Scan for the cell matching the given text and deliver its (X, Y) coordinate at center. 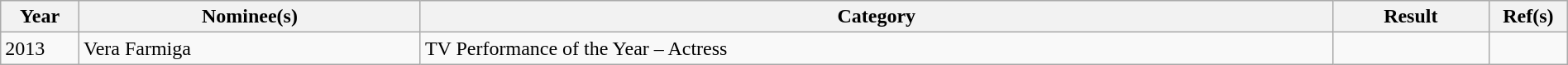
Vera Farmiga (250, 48)
Nominee(s) (250, 17)
Ref(s) (1528, 17)
Category (877, 17)
2013 (40, 48)
Result (1411, 17)
Year (40, 17)
TV Performance of the Year – Actress (877, 48)
